Detect which cell encompasses the target text, then output its (X, Y) center coordinate. 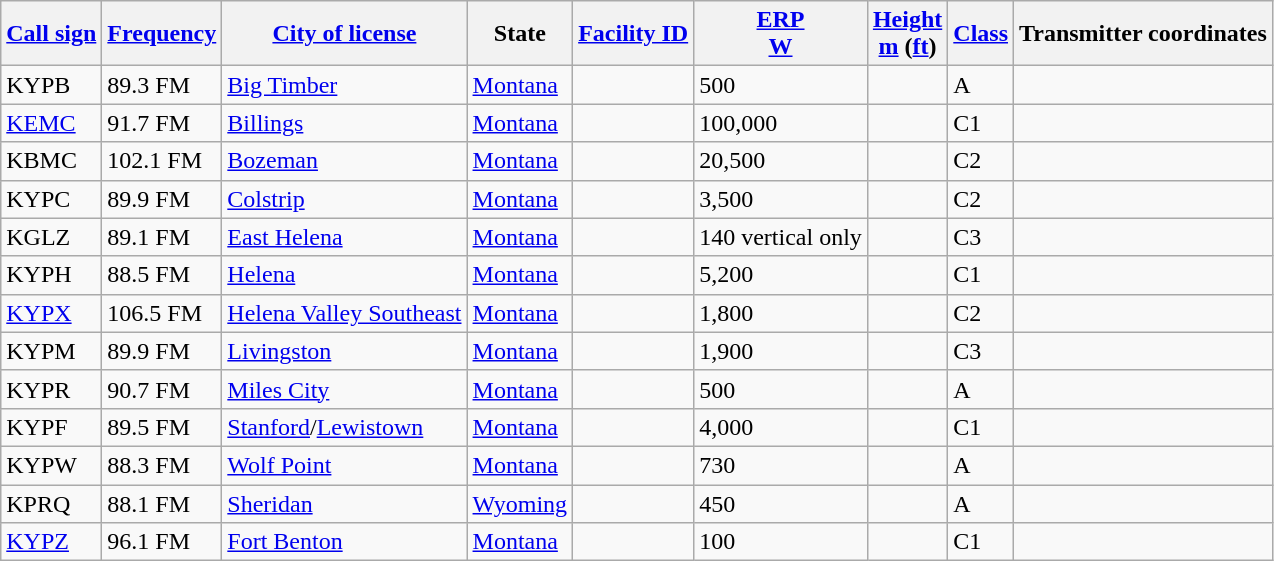
450 (781, 503)
KYPX (52, 313)
KYPH (52, 275)
KBMC (52, 161)
3,500 (781, 199)
100,000 (781, 123)
88.5 FM (162, 275)
ERPW (781, 34)
Stanford/Lewistown (344, 427)
Wyoming (520, 503)
89.5 FM (162, 427)
91.7 FM (162, 123)
Miles City (344, 389)
KPRQ (52, 503)
Frequency (162, 34)
88.1 FM (162, 503)
Colstrip (344, 199)
Fort Benton (344, 542)
Big Timber (344, 85)
Livingston (344, 351)
Helena Valley Southeast (344, 313)
106.5 FM (162, 313)
4,000 (781, 427)
Class (981, 34)
20,500 (781, 161)
96.1 FM (162, 542)
100 (781, 542)
KYPB (52, 85)
KYPM (52, 351)
KGLZ (52, 237)
Billings (344, 123)
Helena (344, 275)
State (520, 34)
140 vertical only (781, 237)
Facility ID (634, 34)
102.1 FM (162, 161)
KYPW (52, 465)
730 (781, 465)
88.3 FM (162, 465)
5,200 (781, 275)
Heightm (ft) (907, 34)
Wolf Point (344, 465)
KYPF (52, 427)
90.7 FM (162, 389)
City of license (344, 34)
Bozeman (344, 161)
Call sign (52, 34)
89.3 FM (162, 85)
East Helena (344, 237)
KYPC (52, 199)
KYPZ (52, 542)
1,900 (781, 351)
KYPR (52, 389)
1,800 (781, 313)
89.1 FM (162, 237)
Transmitter coordinates (1144, 34)
Sheridan (344, 503)
KEMC (52, 123)
